Detect which cell encompasses the target text, then output its (x, y) center coordinate. 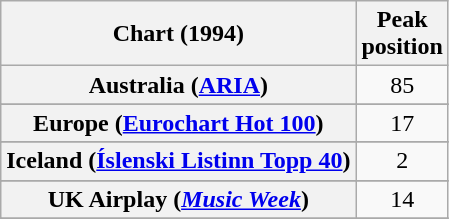
85 (402, 85)
14 (402, 199)
Chart (1994) (178, 34)
Peakposition (402, 34)
Europe (Eurochart Hot 100) (178, 123)
2 (402, 161)
Iceland (Íslenski Listinn Topp 40) (178, 161)
17 (402, 123)
UK Airplay (Music Week) (178, 199)
Australia (ARIA) (178, 85)
